Return [x, y] of the center of cell containing provided text 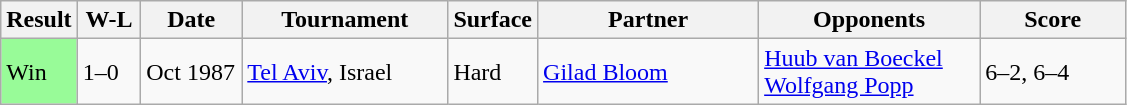
Score [1053, 20]
Huub van Boeckel Wolfgang Popp [870, 72]
6–2, 6–4 [1053, 72]
1–0 [109, 72]
Opponents [870, 20]
Gilad Bloom [648, 72]
Oct 1987 [192, 72]
Tel Aviv, Israel [345, 72]
Surface [493, 20]
W-L [109, 20]
Hard [493, 72]
Result [39, 20]
Partner [648, 20]
Tournament [345, 20]
Win [39, 72]
Date [192, 20]
